Provide the [X, Y] coordinate of the cell's center where the given text is located.  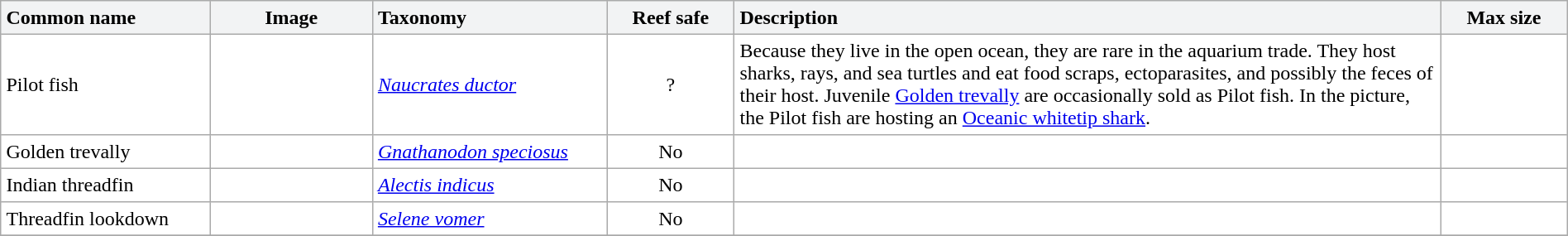
Alectis indicus [490, 185]
Threadfin lookdown [106, 219]
Image [291, 17]
Selene vomer [490, 219]
Common name [106, 17]
Indian threadfin [106, 185]
Reef safe [671, 17]
Max size [1504, 17]
Gnathanodon speciosus [490, 152]
? [671, 84]
Description [1088, 17]
Golden trevally [106, 152]
Naucrates ductor [490, 84]
Taxonomy [490, 17]
Pilot fish [106, 84]
